Pinpoint the cell where the given text exists, returning its [X, Y] midpoint coordinate. 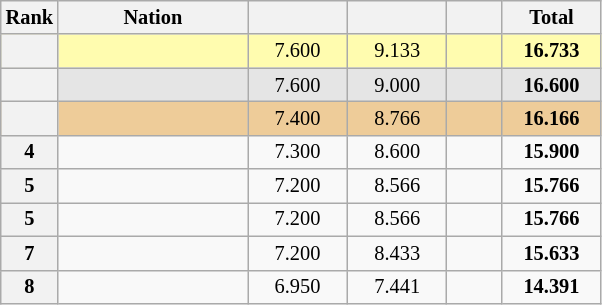
7.441 [397, 287]
4 [30, 152]
16.166 [552, 118]
Total [552, 17]
15.900 [552, 152]
Rank [30, 17]
9.133 [397, 51]
7.400 [298, 118]
14.391 [552, 287]
16.733 [552, 51]
9.000 [397, 85]
7 [30, 253]
8 [30, 287]
Nation [153, 17]
7.300 [298, 152]
8.433 [397, 253]
6.950 [298, 287]
8.600 [397, 152]
16.600 [552, 85]
8.766 [397, 118]
15.633 [552, 253]
